Pinpoint the cell where the given text exists, returning its (X, Y) midpoint coordinate. 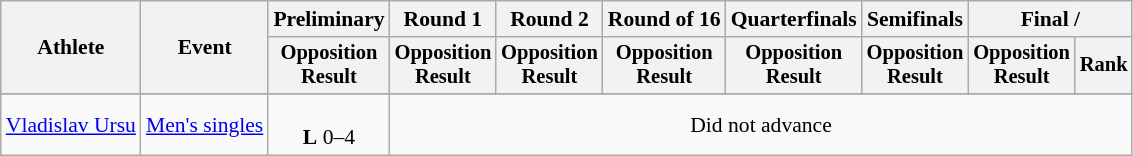
Athlete (71, 48)
Round of 16 (664, 19)
Men's singles (204, 124)
Round 2 (550, 19)
Preliminary (328, 19)
Semifinals (916, 19)
Did not advance (762, 124)
Event (204, 48)
Final / (1050, 19)
Quarterfinals (794, 19)
Round 1 (444, 19)
Vladislav Ursu (71, 124)
L 0–4 (328, 124)
Rank (1104, 66)
